Capture the cell that displays the provided text and extract its [X, Y] central coordinate. 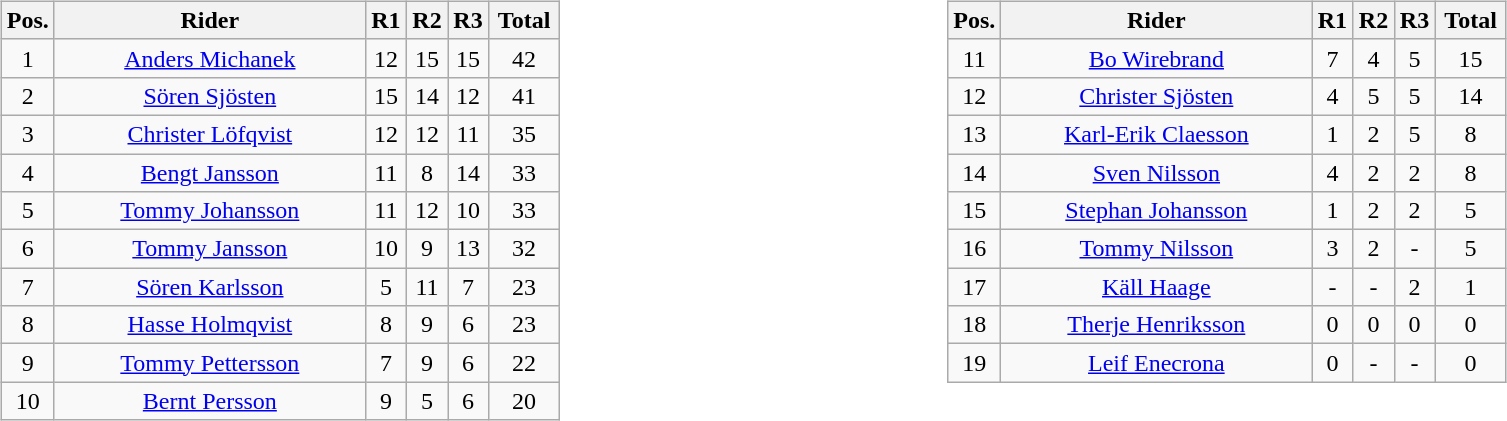
Tommy Johansson [210, 211]
Hasse Holmqvist [210, 325]
Bo Wirebrand [1156, 58]
Sören Karlsson [210, 287]
42 [524, 58]
Anders Michanek [210, 58]
Tommy Pettersson [210, 363]
22 [524, 363]
Bengt Jansson [210, 173]
Sören Sjösten [210, 96]
Sven Nilsson [1156, 173]
Christer Sjösten [1156, 96]
20 [524, 401]
41 [524, 96]
Bernt Persson [210, 401]
Tommy Jansson [210, 249]
18 [974, 325]
Therje Henriksson [1156, 325]
Leif Enecrona [1156, 363]
35 [524, 134]
Tommy Nilsson [1156, 249]
Stephan Johansson [1156, 211]
17 [974, 287]
19 [974, 363]
32 [524, 249]
Christer Löfqvist [210, 134]
Käll Haage [1156, 287]
16 [974, 249]
Karl-Erik Claesson [1156, 134]
